Search for the cell housing the specified text and yield its (x, y) center coordinate. 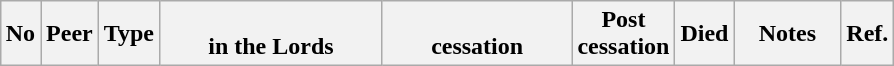
cessation (476, 34)
Notes (788, 34)
Peer (70, 34)
No (20, 34)
Died (704, 34)
Ref. (868, 34)
Type (128, 34)
in the Lords (272, 34)
Postcessation (624, 34)
